From the cell containing the given text, extract its center point as [x, y] coordinate. 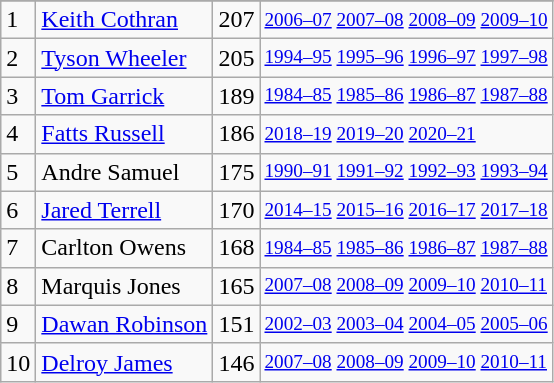
Andre Samuel [124, 172]
Tyson Wheeler [124, 58]
175 [236, 172]
1994–95 1995–96 1996–97 1997–98 [406, 58]
1 [18, 20]
10 [18, 362]
7 [18, 248]
Marquis Jones [124, 286]
Carlton Owens [124, 248]
2 [18, 58]
Delroy James [124, 362]
Jared Terrell [124, 210]
207 [236, 20]
3 [18, 96]
Fatts Russell [124, 134]
5 [18, 172]
205 [236, 58]
146 [236, 362]
Tom Garrick [124, 96]
151 [236, 324]
9 [18, 324]
Dawan Robinson [124, 324]
2002–03 2003–04 2004–05 2005–06 [406, 324]
2006–07 2007–08 2008–09 2009–10 [406, 20]
4 [18, 134]
189 [236, 96]
165 [236, 286]
6 [18, 210]
168 [236, 248]
2014–15 2015–16 2016–17 2017–18 [406, 210]
186 [236, 134]
2018–19 2019–20 2020–21 [406, 134]
170 [236, 210]
8 [18, 286]
Keith Cothran [124, 20]
1990–91 1991–92 1992–93 1993–94 [406, 172]
